Locate the cell with the specified text and output its (X, Y) center coordinate. 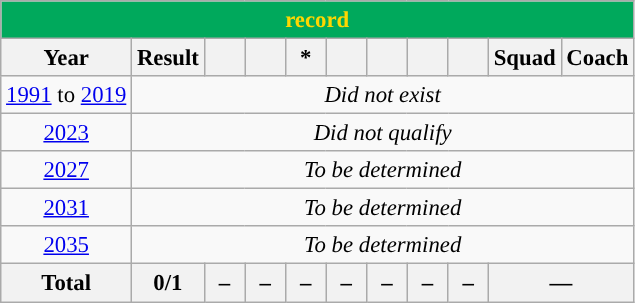
2027 (66, 170)
1991 to 2019 (66, 95)
Year (66, 58)
0/1 (168, 283)
* (306, 58)
Did not exist (383, 95)
2031 (66, 208)
Result (168, 58)
2023 (66, 133)
2035 (66, 245)
Coach (598, 58)
Did not qualify (383, 133)
record (318, 20)
Total (66, 283)
— (560, 283)
Squad (524, 58)
